Capture the cell that displays the provided text and extract its [X, Y] central coordinate. 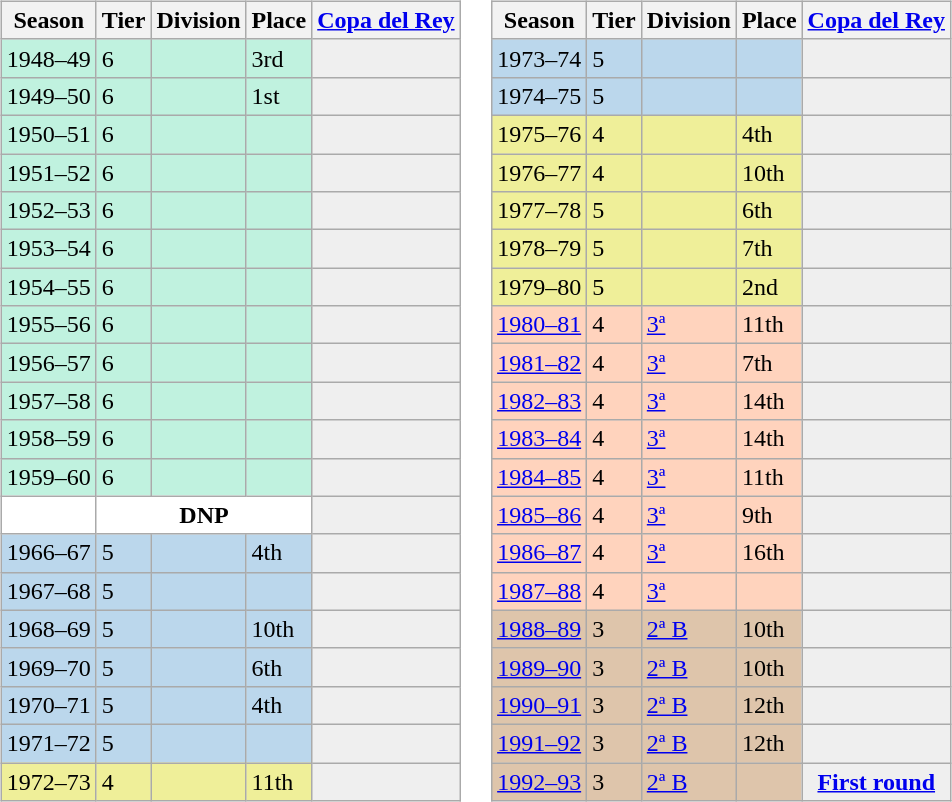
1973–74 [540, 58]
1949–50 [48, 96]
1953–54 [48, 249]
1967–68 [48, 591]
1958–59 [48, 439]
1952–53 [48, 211]
1983–84 [540, 439]
1948–49 [48, 58]
1970–71 [48, 705]
1992–93 [540, 781]
First round [876, 781]
1972–73 [48, 781]
1977–78 [540, 211]
1966–67 [48, 553]
1951–52 [48, 173]
1987–88 [540, 591]
1st [279, 96]
1984–85 [540, 477]
1959–60 [48, 477]
DNP [204, 515]
1990–91 [540, 705]
1989–90 [540, 667]
1991–92 [540, 743]
1975–76 [540, 134]
1969–70 [48, 667]
1956–57 [48, 363]
1955–56 [48, 325]
16th [769, 553]
1982–83 [540, 401]
1988–89 [540, 629]
1957–58 [48, 401]
1954–55 [48, 287]
2nd [769, 287]
1980–81 [540, 325]
1979–80 [540, 287]
1950–51 [48, 134]
1978–79 [540, 249]
3rd [279, 58]
1968–69 [48, 629]
1986–87 [540, 553]
1974–75 [540, 96]
1971–72 [48, 743]
1976–77 [540, 173]
1985–86 [540, 515]
1981–82 [540, 363]
9th [769, 515]
